Return the (x, y) coordinate for the center point of the cell that contains the specified text.  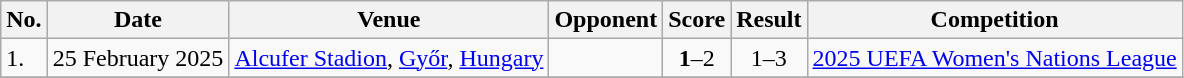
Alcufer Stadion, Győr, Hungary (389, 58)
Date (138, 20)
Opponent (606, 20)
Result (769, 20)
1–3 (769, 58)
Competition (994, 20)
2025 UEFA Women's Nations League (994, 58)
No. (24, 20)
25 February 2025 (138, 58)
1. (24, 58)
1–2 (697, 58)
Score (697, 20)
Venue (389, 20)
